Return the [X, Y] coordinate for the center point of the cell that contains the specified text.  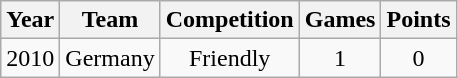
Germany [110, 58]
Competition [230, 20]
0 [418, 58]
Points [418, 20]
Friendly [230, 58]
2010 [30, 58]
Year [30, 20]
1 [340, 58]
Games [340, 20]
Team [110, 20]
